Provide the (X, Y) coordinate of the cell's center where the given text is located.  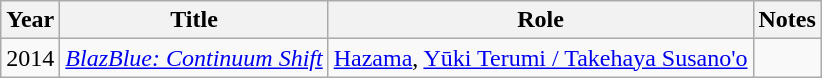
Title (194, 20)
Role (540, 20)
Hazama, Yūki Terumi / Takehaya Susano'o (540, 58)
BlazBlue: Continuum Shift (194, 58)
2014 (30, 58)
Year (30, 20)
Notes (787, 20)
